Search for the cell housing the specified text and yield its [X, Y] center coordinate. 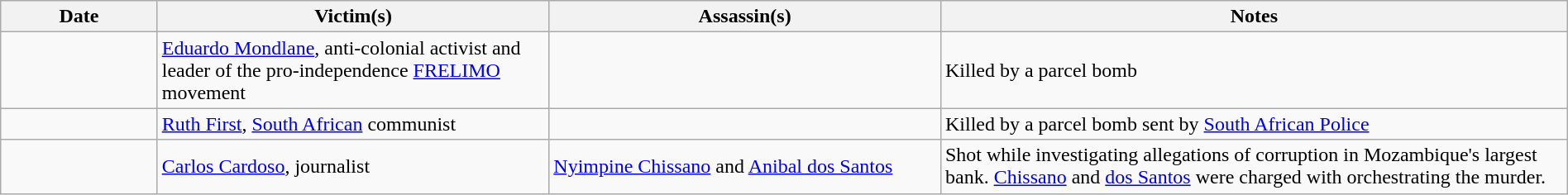
Shot while investigating allegations of corruption in Mozambique's largest bank. Chissano and dos Santos were charged with orchestrating the murder. [1254, 167]
Ruth First, South African communist [353, 124]
Carlos Cardoso, journalist [353, 167]
Date [79, 17]
Eduardo Mondlane, anti-colonial activist and leader of the pro-independence FRELIMO movement [353, 70]
Victim(s) [353, 17]
Killed by a parcel bomb sent by South African Police [1254, 124]
Notes [1254, 17]
Assassin(s) [745, 17]
Killed by a parcel bomb [1254, 70]
Nyimpine Chissano and Anibal dos Santos [745, 167]
